Capture the cell that displays the provided text and extract its (X, Y) central coordinate. 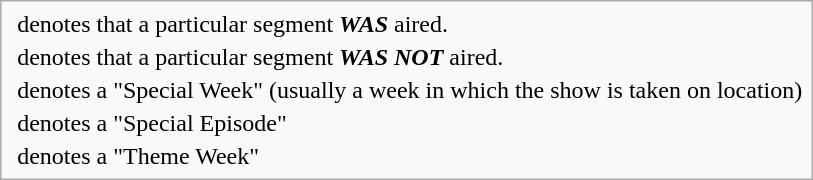
denotes that a particular segment WAS aired. (410, 24)
denotes a "Special Episode" (410, 123)
denotes that a particular segment WAS NOT aired. (410, 57)
denotes a "Special Week" (usually a week in which the show is taken on location) (410, 90)
denotes a "Theme Week" (410, 156)
